Pinpoint the cell where the given text exists, returning its (x, y) midpoint coordinate. 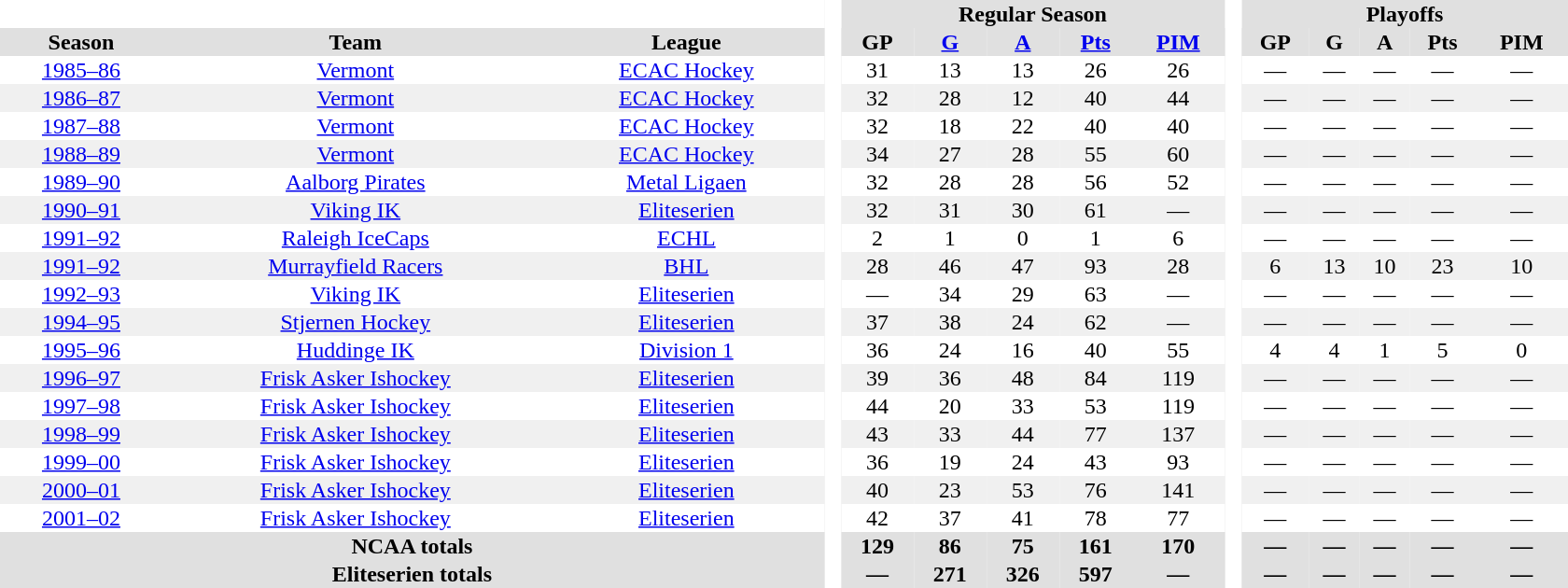
78 (1096, 518)
326 (1023, 574)
46 (950, 266)
137 (1178, 434)
62 (1096, 322)
271 (950, 574)
Division 1 (687, 350)
41 (1023, 518)
27 (950, 154)
Murrayfield Racers (356, 266)
Regular Season (1032, 14)
39 (877, 378)
76 (1096, 490)
Aalborg Pirates (356, 182)
BHL (687, 266)
1998–99 (81, 434)
League (687, 42)
Raleigh IceCaps (356, 238)
1997–98 (81, 406)
29 (1023, 294)
Eliteserien totals (413, 574)
18 (950, 126)
Huddinge IK (356, 350)
16 (1023, 350)
86 (950, 546)
5 (1443, 350)
1987–88 (81, 126)
42 (877, 518)
56 (1096, 182)
1995–96 (81, 350)
141 (1178, 490)
ECHL (687, 238)
1996–97 (81, 378)
1988–89 (81, 154)
52 (1178, 182)
1989–90 (81, 182)
1986–87 (81, 98)
1992–93 (81, 294)
1990–91 (81, 210)
38 (950, 322)
30 (1023, 210)
Playoffs (1405, 14)
61 (1096, 210)
75 (1023, 546)
Stjernen Hockey (356, 322)
Metal Ligaen (687, 182)
170 (1178, 546)
Season (81, 42)
22 (1023, 126)
60 (1178, 154)
NCAA totals (413, 546)
84 (1096, 378)
Team (356, 42)
2001–02 (81, 518)
12 (1023, 98)
20 (950, 406)
161 (1096, 546)
129 (877, 546)
48 (1023, 378)
2 (877, 238)
2000–01 (81, 490)
19 (950, 462)
1994–95 (81, 322)
597 (1096, 574)
1999–00 (81, 462)
1985–86 (81, 70)
63 (1096, 294)
47 (1023, 266)
